For the text-containing cell, return its midpoint in (x, y) coordinate format. 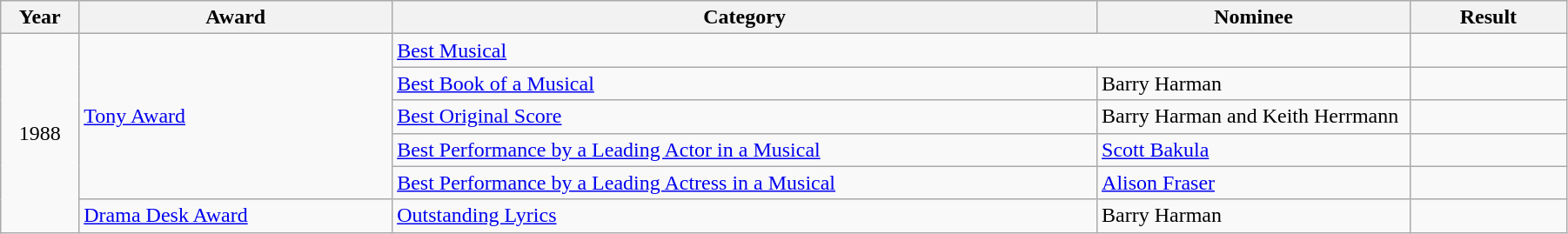
Scott Bakula (1254, 150)
Drama Desk Award (236, 216)
Tony Award (236, 117)
Nominee (1254, 17)
Result (1488, 17)
Outstanding Lyrics (745, 216)
Category (745, 17)
1988 (40, 133)
Award (236, 17)
Best Performance by a Leading Actress in a Musical (745, 183)
Best Book of a Musical (745, 84)
Best Performance by a Leading Actor in a Musical (745, 150)
Best Original Score (745, 117)
Alison Fraser (1254, 183)
Barry Harman and Keith Herrmann (1254, 117)
Year (40, 17)
Best Musical (901, 50)
